Return [x, y] of the center of cell containing provided text 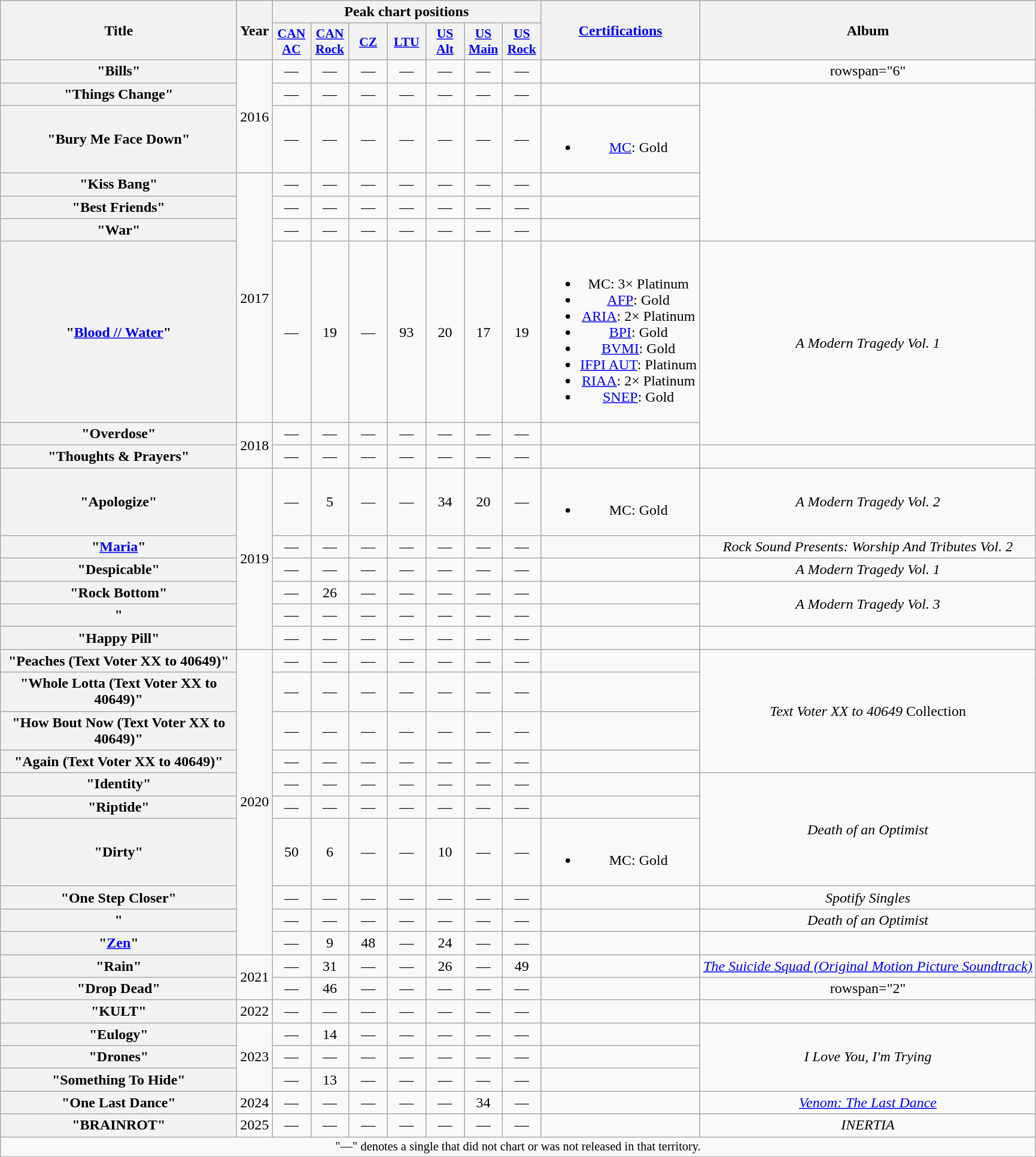
93 [406, 332]
"Identity" [119, 784]
"Kiss Bang" [119, 184]
10 [445, 852]
A Modern Tragedy Vol. 2 [868, 502]
"Dirty" [119, 852]
Peak chart positions [407, 12]
USMain [484, 42]
"Peaches (Text Voter XX to 40649)" [119, 661]
"Riptide" [119, 807]
The Suicide Squad (Original Motion Picture Soundtrack) [868, 965]
"One Step Closer" [119, 897]
2022 [255, 1012]
"Rain" [119, 965]
Certifications [621, 30]
MC: 3× PlatinumAFP: GoldARIA: 2× PlatinumBPI: GoldBVMI: GoldIFPI AUT: PlatinumRIAA: 2× PlatinumSNEP: Gold [621, 332]
48 [368, 943]
"Whole Lotta (Text Voter XX to 40649)" [119, 692]
2021 [255, 977]
LTU [406, 42]
2024 [255, 1103]
2019 [255, 559]
"Overdose" [119, 433]
6 [330, 852]
17 [484, 332]
CANAC [291, 42]
"Again (Text Voter XX to 40649)" [119, 761]
"Bills" [119, 71]
2016 [255, 116]
"Happy Pill" [119, 638]
Spotify Singles [868, 897]
Text Voter XX to 40649 Collection [868, 711]
"Eulogy" [119, 1034]
13 [330, 1080]
"Despicable" [119, 570]
"War" [119, 230]
"BRAINROT" [119, 1125]
2017 [255, 297]
"—" denotes a single that did not chart or was not released in that territory. [518, 1147]
"Something To Hide" [119, 1080]
A Modern Tragedy Vol. 3 [868, 604]
5 [330, 502]
"Blood // Water" [119, 332]
Rock Sound Presents: Worship And Tributes Vol. 2 [868, 547]
"How Bout Now (Text Voter XX to 40649)" [119, 730]
"Thoughts & Prayers" [119, 456]
INERTIA [868, 1125]
"KULT" [119, 1012]
2025 [255, 1125]
"Best Friends" [119, 207]
"Zen" [119, 943]
Title [119, 30]
2020 [255, 802]
14 [330, 1034]
"Bury Me Face Down" [119, 139]
"Rock Bottom" [119, 593]
I Love You, I'm Trying [868, 1057]
2023 [255, 1057]
USRock [522, 42]
Year [255, 30]
2018 [255, 445]
46 [330, 989]
49 [522, 965]
9 [330, 943]
rowspan="2" [868, 989]
rowspan="6" [868, 71]
Album [868, 30]
"One Last Dance" [119, 1103]
Venom: The Last Dance [868, 1103]
CZ [368, 42]
"Drop Dead" [119, 989]
31 [330, 965]
USAlt [445, 42]
50 [291, 852]
CANRock [330, 42]
"Apologize" [119, 502]
24 [445, 943]
"Drones" [119, 1057]
"Maria" [119, 547]
"Things Change" [119, 94]
